Scan for the cell matching the given text and deliver its [x, y] coordinate at center. 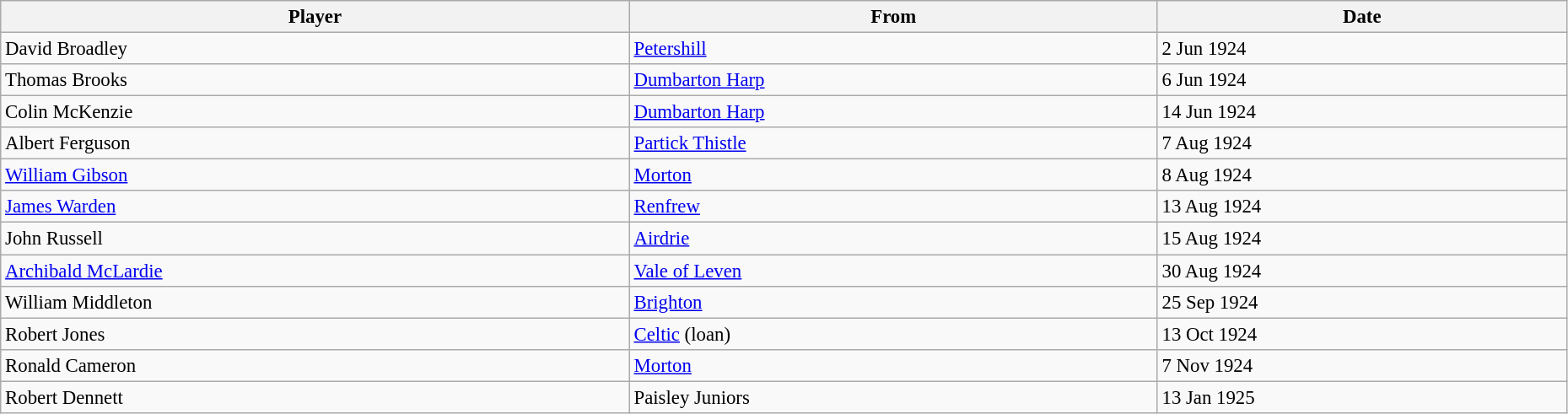
William Gibson [315, 175]
7 Aug 1924 [1361, 143]
13 Oct 1924 [1361, 334]
25 Sep 1924 [1361, 302]
8 Aug 1924 [1361, 175]
15 Aug 1924 [1361, 239]
Date [1361, 17]
Partick Thistle [893, 143]
Archibald McLardie [315, 271]
7 Nov 1924 [1361, 365]
Ronald Cameron [315, 365]
David Broadley [315, 49]
30 Aug 1924 [1361, 271]
Thomas Brooks [315, 80]
Player [315, 17]
Robert Jones [315, 334]
Airdrie [893, 239]
2 Jun 1924 [1361, 49]
6 Jun 1924 [1361, 80]
Albert Ferguson [315, 143]
13 Jan 1925 [1361, 397]
Brighton [893, 302]
Colin McKenzie [315, 112]
Renfrew [893, 207]
From [893, 17]
Vale of Leven [893, 271]
James Warden [315, 207]
William Middleton [315, 302]
Paisley Juniors [893, 397]
Petershill [893, 49]
Celtic (loan) [893, 334]
John Russell [315, 239]
13 Aug 1924 [1361, 207]
14 Jun 1924 [1361, 112]
Robert Dennett [315, 397]
